Scan for the cell matching the given text and deliver its [X, Y] coordinate at center. 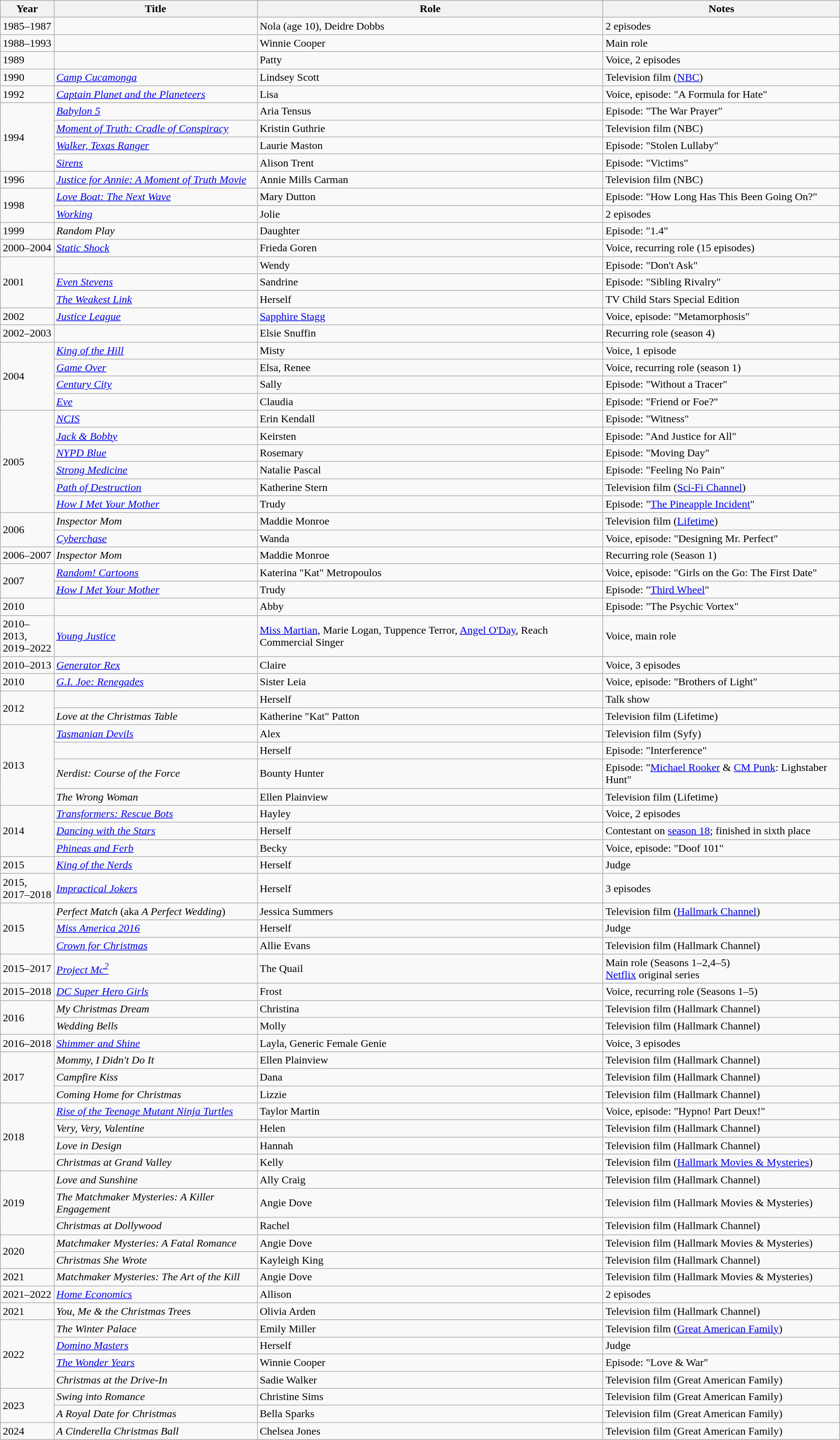
Christmas at Grand Valley [155, 1163]
Ally Craig [430, 1180]
Episode: "The War Prayer" [722, 111]
Jolie [430, 214]
Episode: "Third Wheel" [722, 590]
Voice, recurring role (Seasons 1–5) [722, 992]
Bounty Hunter [430, 774]
Voice, main role [722, 636]
Shimmer and Shine [155, 1043]
The Wonder Years [155, 1362]
Love and Sunshine [155, 1180]
Rise of the Teenage Mutant Ninja Turtles [155, 1112]
Voice, episode: "Designing Mr. Perfect" [722, 538]
Aria Tensus [430, 111]
2010–2013, 2019–2022 [27, 636]
1996 [27, 179]
Strong Medicine [155, 470]
Recurring role (season 4) [722, 333]
Katerina "Kat" Metropoulos [430, 573]
Coming Home for Christmas [155, 1094]
2023 [27, 1405]
Alison Trent [430, 162]
Voice, episode: "A Formula for Hate" [722, 94]
Working [155, 214]
Claudia [430, 402]
A Cinderella Christmas Ball [155, 1431]
Episode: "Friend or Foe?" [722, 402]
Allie Evans [430, 945]
Year [27, 9]
Claire [430, 665]
Episode: "Victims" [722, 162]
Generator Rex [155, 665]
Crown for Christmas [155, 945]
Episode: "Love & War" [722, 1362]
Lizzie [430, 1094]
2014 [27, 831]
Wedding Bells [155, 1026]
Even Stevens [155, 282]
Voice, recurring role (15 episodes) [722, 248]
Main role [722, 43]
Rosemary [430, 453]
Christmas She Wrote [155, 1260]
Notes [722, 9]
Elsa, Renee [430, 368]
Voice, episode: "Hypno! Part Deux!" [722, 1112]
NCIS [155, 419]
Episode: "Stolen Lullaby" [722, 145]
Voice, recurring role (season 1) [722, 368]
1994 [27, 137]
Episode: "Without a Tracer" [722, 385]
You, Me & the Christmas Trees [155, 1311]
Episode: "1.4" [722, 231]
Love Boat: The Next Wave [155, 197]
Nerdist: Course of the Force [155, 774]
Recurring role (Season 1) [722, 556]
Voice, episode: "Metamorphosis" [722, 316]
Daughter [430, 231]
Voice, episode: "Brothers of Light" [722, 682]
Dancing with the Stars [155, 831]
NYPD Blue [155, 453]
Annie Mills Carman [430, 179]
Episode: "The Psychic Vortex" [722, 607]
2020 [27, 1252]
2016–2018 [27, 1043]
Tasmanian Devils [155, 733]
Camp Cucamonga [155, 77]
Elsie Snuffin [430, 333]
Layla, Generic Female Genie [430, 1043]
The Wrong Woman [155, 797]
Rachel [430, 1226]
2022 [27, 1354]
Main role (Seasons 1–2,4–5) Netflix original series [722, 968]
Christine Sims [430, 1397]
1988–1993 [27, 43]
Century City [155, 385]
Love at the Christmas Table [155, 716]
Random Play [155, 231]
Static Shock [155, 248]
Episode: "Feeling No Pain" [722, 470]
Sister Leia [430, 682]
Swing into Romance [155, 1397]
2015, 2017–2018 [27, 889]
1992 [27, 94]
Christmas at the Drive-In [155, 1380]
Katherine "Kat" Patton [430, 716]
Game Over [155, 368]
Kelly [430, 1163]
Talk show [722, 699]
Abby [430, 607]
Miss Martian, Marie Logan, Tuppence Terror, Angel O'Day, Reach Commercial Singer [430, 636]
My Christmas Dream [155, 1009]
Domino Masters [155, 1345]
Eve [155, 402]
Taylor Martin [430, 1112]
Sandrine [430, 282]
Episode: "Michael Rooker & CM Punk: Lighstaber Hunt" [722, 774]
Natalie Pascal [430, 470]
Home Economics [155, 1294]
Walker, Texas Ranger [155, 145]
2006 [27, 530]
King of the Nerds [155, 865]
Allison [430, 1294]
The Weakest Link [155, 299]
Sally [430, 385]
Matchmaker Mysteries: A Fatal Romance [155, 1243]
Alex [430, 733]
2018 [27, 1137]
Voice, 1 episode [722, 350]
The Winter Palace [155, 1328]
Role [430, 9]
G.I. Joe: Renegades [155, 682]
Emily Miller [430, 1328]
Becky [430, 848]
Katherine Stern [430, 487]
2012 [27, 708]
Mary Dutton [430, 197]
Erin Kendall [430, 419]
Moment of Truth: Cradle of Conspiracy [155, 128]
Laurie Maston [430, 145]
Matchmaker Mysteries: The Art of the Kill [155, 1277]
Very, Very, Valentine [155, 1129]
2024 [27, 1431]
2015–2017 [27, 968]
2002 [27, 316]
3 episodes [722, 889]
2017 [27, 1077]
Random! Cartoons [155, 573]
Voice, episode: "Girls on the Go: The First Date" [722, 573]
Campfire Kiss [155, 1077]
Sadie Walker [430, 1380]
Episode: "Witness" [722, 419]
DC Super Hero Girls [155, 992]
1999 [27, 231]
Episode: "Sibling Rivalry" [722, 282]
Wendy [430, 265]
Frieda Goren [430, 248]
The Quail [430, 968]
Episode: "Don't Ask" [722, 265]
Love in Design [155, 1146]
Keirsten [430, 436]
Frost [430, 992]
Justice for Annie: A Moment of Truth Movie [155, 179]
Young Justice [155, 636]
King of the Hill [155, 350]
Voice, episode: "Doof 101" [722, 848]
2007 [27, 581]
Babylon 5 [155, 111]
Cyberchase [155, 538]
2015–2018 [27, 992]
Hannah [430, 1146]
1998 [27, 205]
Patty [430, 60]
2019 [27, 1203]
2005 [27, 461]
Hayley [430, 814]
Lisa [430, 94]
2016 [27, 1017]
Mommy, I Didn't Do It [155, 1060]
Television film (Sci-Fi Channel) [722, 487]
1989 [27, 60]
Justice League [155, 316]
Miss America 2016 [155, 928]
Episode: "Interference" [722, 750]
Perfect Match (aka A Perfect Wedding) [155, 911]
2010–2013 [27, 665]
Wanda [430, 538]
Dana [430, 1077]
Molly [430, 1026]
Nola (age 10), Deidre Dobbs [430, 26]
Olivia Arden [430, 1311]
The Matchmaker Mysteries: A Killer Engagement [155, 1203]
Helen [430, 1129]
TV Child Stars Special Edition [722, 299]
Jessica Summers [430, 911]
Television film (Syfy) [722, 733]
1990 [27, 77]
2002–2003 [27, 333]
A Royal Date for Christmas [155, 1414]
Kristin Guthrie [430, 128]
Bella Sparks [430, 1414]
Chelsea Jones [430, 1431]
Title [155, 9]
Path of Destruction [155, 487]
Transformers: Rescue Bots [155, 814]
Kayleigh King [430, 1260]
Captain Planet and the Planeteers [155, 94]
Lindsey Scott [430, 77]
2021–2022 [27, 1294]
Christmas at Dollywood [155, 1226]
Christina [430, 1009]
2000–2004 [27, 248]
Episode: "Moving Day" [722, 453]
Misty [430, 350]
Contestant on season 18; finished in sixth place [722, 831]
2004 [27, 376]
Episode: "The Pineapple Incident" [722, 504]
Sirens [155, 162]
Impractical Jokers [155, 889]
2013 [27, 765]
Jack & Bobby [155, 436]
Phineas and Ferb [155, 848]
Episode: "How Long Has This Been Going On?" [722, 197]
1985–1987 [27, 26]
2001 [27, 282]
Episode: "And Justice for All" [722, 436]
Project Mc2 [155, 968]
2006–2007 [27, 556]
Sapphire Stagg [430, 316]
